Locate the cell with the specified text and output its (x, y) center coordinate. 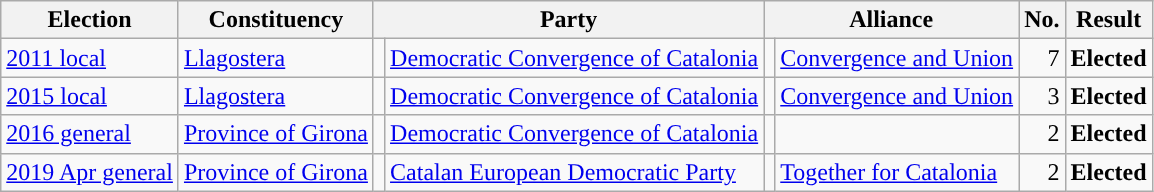
Constituency (276, 20)
2015 local (90, 96)
2016 general (90, 134)
Alliance (892, 20)
No. (1042, 20)
Party (568, 20)
Election (90, 20)
Result (1108, 20)
7 (1042, 58)
Together for Catalonia (897, 172)
2011 local (90, 58)
3 (1042, 96)
Catalan European Democratic Party (574, 172)
2019 Apr general (90, 172)
